Return the [X, Y] coordinate for the center point of the cell that contains the specified text.  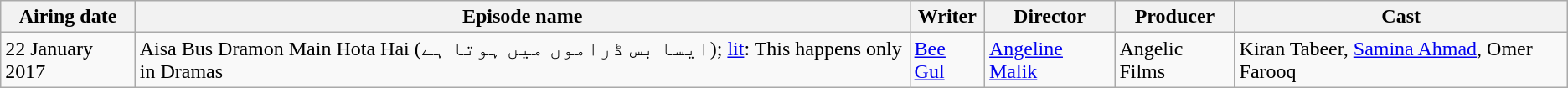
Bee Gul [946, 60]
Director [1049, 17]
Writer [946, 17]
Cast [1400, 17]
Episode name [523, 17]
22 January 2017 [68, 60]
Angeline Malik [1049, 60]
Aisa Bus Dramon Main Hota Hai (ایسا بس ڈراموں میں ہوتا ہے); lit: This happens only in Dramas [523, 60]
Angelic Films [1174, 60]
Producer [1174, 17]
Kiran Tabeer, Samina Ahmad, Omer Farooq [1400, 60]
Airing date [68, 17]
